Extract the (X, Y) coordinate from the center of the cell holding the provided text.  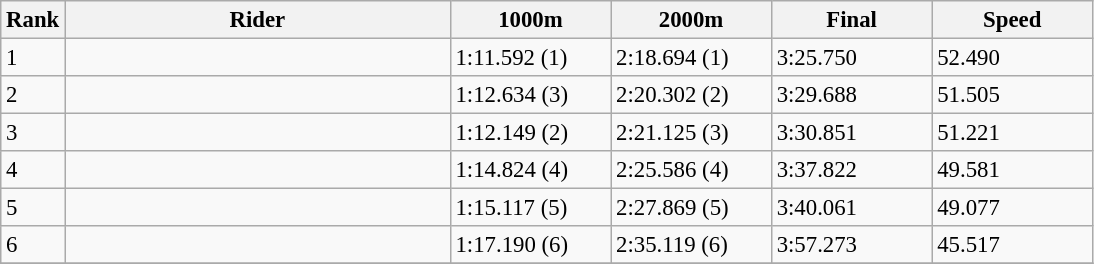
2:25.586 (4) (692, 170)
Final (852, 20)
1:11.592 (1) (530, 58)
2:20.302 (2) (692, 95)
51.505 (1012, 95)
51.221 (1012, 133)
2:27.869 (5) (692, 208)
3:37.822 (852, 170)
1:14.824 (4) (530, 170)
2:18.694 (1) (692, 58)
6 (33, 245)
1:17.190 (6) (530, 245)
Rider (258, 20)
2:35.119 (6) (692, 245)
1000m (530, 20)
49.077 (1012, 208)
3:25.750 (852, 58)
2:21.125 (3) (692, 133)
3 (33, 133)
3:29.688 (852, 95)
52.490 (1012, 58)
3:40.061 (852, 208)
2000m (692, 20)
1:12.149 (2) (530, 133)
4 (33, 170)
1:15.117 (5) (530, 208)
1:12.634 (3) (530, 95)
5 (33, 208)
1 (33, 58)
3:57.273 (852, 245)
3:30.851 (852, 133)
49.581 (1012, 170)
2 (33, 95)
45.517 (1012, 245)
Speed (1012, 20)
Rank (33, 20)
